Return [x, y] of the center of cell containing provided text 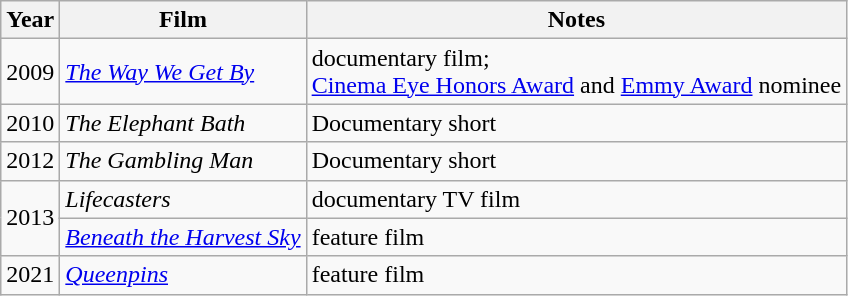
The Gambling Man [183, 161]
Lifecasters [183, 199]
Film [183, 20]
documentary TV film [576, 199]
2010 [30, 123]
2012 [30, 161]
documentary film;Cinema Eye Honors Award and Emmy Award nominee [576, 72]
The Elephant Bath [183, 123]
The Way We Get By [183, 72]
Year [30, 20]
2021 [30, 275]
2013 [30, 218]
Queenpins [183, 275]
Notes [576, 20]
Beneath the Harvest Sky [183, 237]
2009 [30, 72]
